For the text-containing cell, return its midpoint in (x, y) coordinate format. 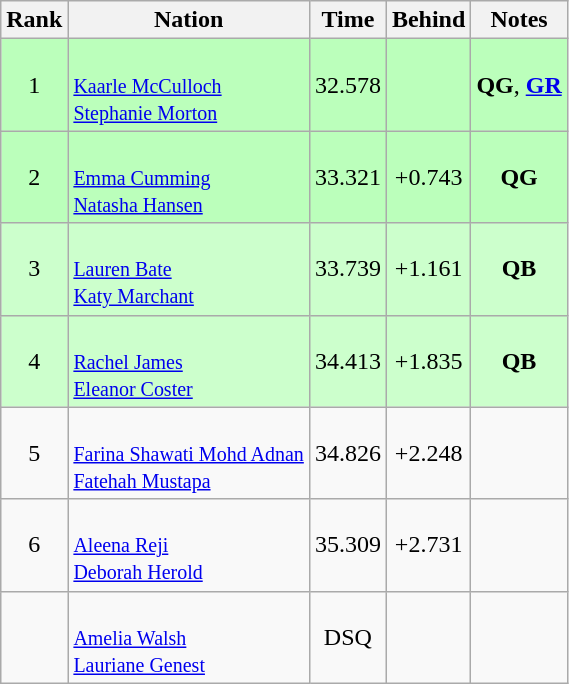
Lauren BateKaty Marchant (189, 269)
Kaarle McCullochStephanie Morton (189, 85)
Aleena RejiDeborah Herold (189, 545)
4 (34, 361)
35.309 (348, 545)
33.739 (348, 269)
32.578 (348, 85)
Farina Shawati Mohd AdnanFatehah Mustapa (189, 453)
5 (34, 453)
3 (34, 269)
+0.743 (428, 177)
QG, GR (519, 85)
+1.835 (428, 361)
34.826 (348, 453)
QG (519, 177)
+2.731 (428, 545)
6 (34, 545)
34.413 (348, 361)
2 (34, 177)
Time (348, 20)
Notes (519, 20)
DSQ (348, 637)
Behind (428, 20)
1 (34, 85)
Nation (189, 20)
+1.161 (428, 269)
33.321 (348, 177)
+2.248 (428, 453)
Rank (34, 20)
Emma CummingNatasha Hansen (189, 177)
Rachel JamesEleanor Coster (189, 361)
Amelia WalshLauriane Genest (189, 637)
